Locate the cell with the specified text and output its (x, y) center coordinate. 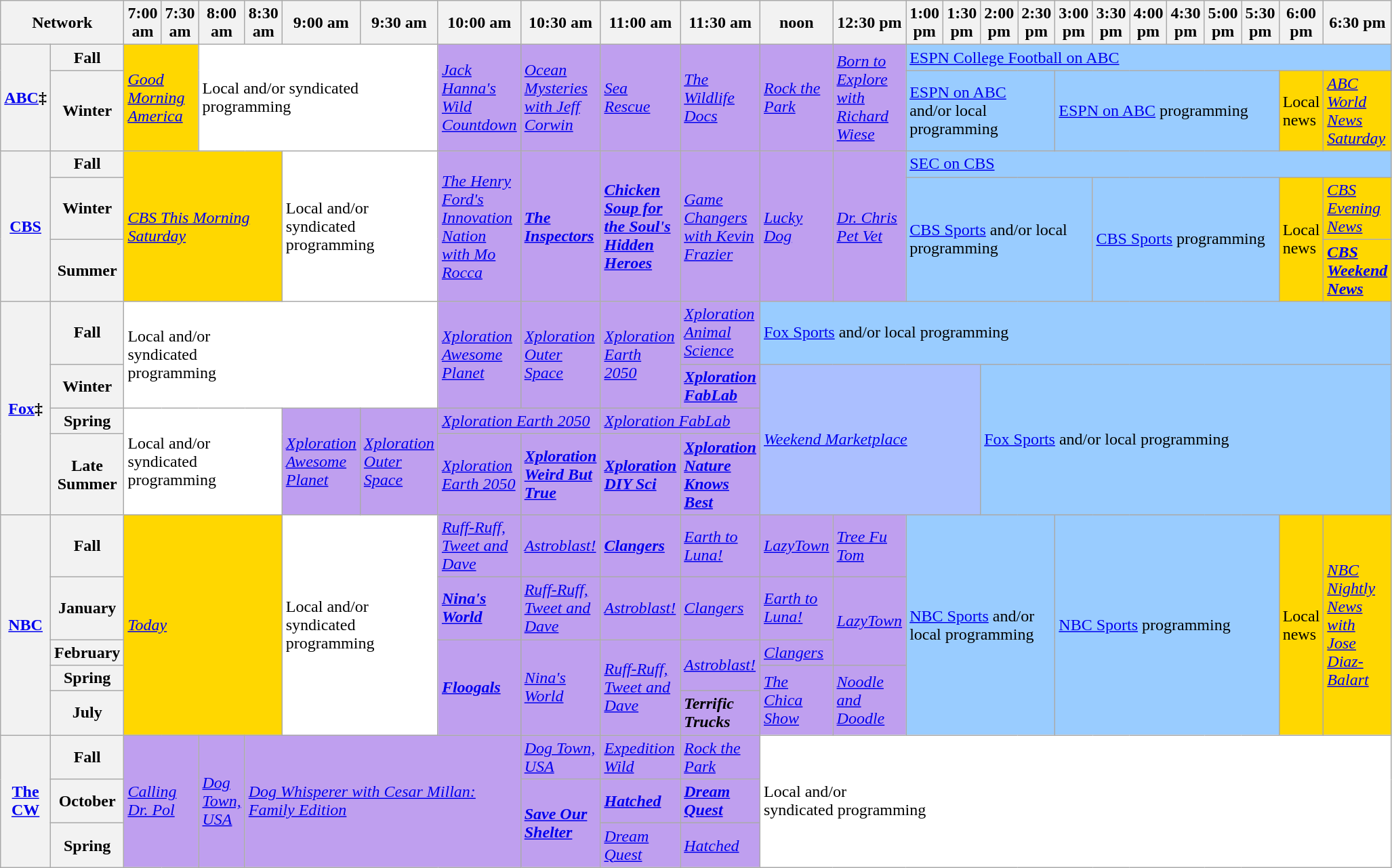
Today (203, 625)
11:00 am (640, 23)
Save Our Shelter (560, 823)
7:30 am (180, 23)
4:00 pm (1148, 23)
9:30 am (398, 23)
Weekend Marketplace (870, 439)
NBC Nightly News with Jose Diaz-Balart (1357, 625)
Expedition Wild (640, 758)
Floogals (479, 687)
4:30 pm (1186, 23)
CBS Sports programming (1186, 239)
2:00 pm (999, 23)
11:30 am (720, 23)
Network (62, 23)
Fox‡ (26, 408)
8:00 am (222, 23)
Tree Fu Tom (869, 545)
Game Changers with Kevin Frazier (720, 226)
Good Morning America (161, 98)
10:30 am (560, 23)
3:30 pm (1111, 23)
Born to Explore with Richard Wiese (869, 98)
9:00 am (321, 23)
ESPN College Football on ABC (1149, 58)
CBS Weekend News (1357, 270)
ESPN on ABC programming (1167, 111)
5:00 pm (1223, 23)
The Inspectors (560, 226)
NBC Sports and/or local programming (981, 625)
Chicken Soup for the Soul's Hidden Heroes (640, 226)
5:30 pm (1261, 23)
Sea Rescue (640, 98)
Dr. Chris Pet Vet (869, 226)
The Wildlife Docs (720, 98)
2:30 pm (1037, 23)
SEC on CBS (1149, 164)
CBS Sports and/or local programming (999, 239)
1:00 pm (924, 23)
Calling Dr. Pol (161, 801)
6:00 pm (1301, 23)
Summer (87, 270)
Late Summer (87, 474)
ESPN on ABC and/or local programming (981, 111)
CBS (26, 226)
Jack Hanna's Wild Countdown (479, 98)
3:00 pm (1073, 23)
Xploration Nature Knows Best (720, 474)
Xploration Weird But True (560, 474)
ABC World News Saturday (1357, 111)
CBS This Morning Saturday (203, 226)
ABC‡ (26, 98)
The Henry Ford's Innovation Nation with Mo Rocca (479, 226)
Xploration DIY Sci (640, 474)
7:00 am (142, 23)
Terrific Trucks (720, 713)
Local and/orsyndicated programming (1075, 801)
October (87, 801)
6:30 pm (1357, 23)
1:30 pm (962, 23)
NBC Sports programming (1167, 625)
Lucky Dog (796, 226)
8:30 am (263, 23)
CBS Evening News (1357, 208)
January (87, 608)
12:30 pm (869, 23)
February (87, 653)
Ocean Mysteries with Jeff Corwin (560, 98)
The Chica Show (796, 701)
NBC (26, 625)
Noodle and Doodle (869, 701)
Dog Whisperer with Cesar Millan: Family Edition (382, 801)
10:00 am (479, 23)
The CW (26, 801)
July (87, 713)
Xploration Animal Science (720, 333)
noon (796, 23)
